For the text-containing cell, return its midpoint in (x, y) coordinate format. 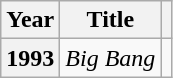
1993 (30, 58)
Year (30, 20)
Big Bang (110, 58)
Title (110, 20)
